Extract the [X, Y] coordinate from the center of the cell holding the provided text.  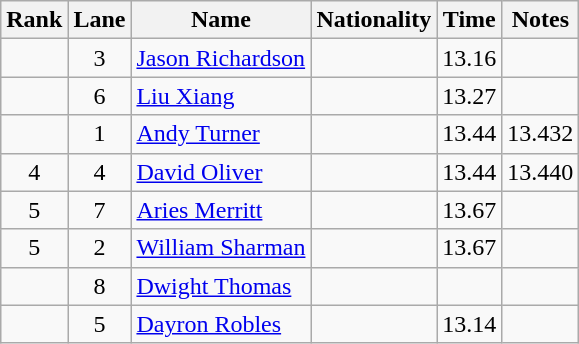
13.27 [470, 96]
Andy Turner [221, 134]
Liu Xiang [221, 96]
1 [100, 134]
David Oliver [221, 172]
Time [470, 20]
Aries Merritt [221, 210]
Rank [34, 20]
Notes [540, 20]
13.432 [540, 134]
Nationality [374, 20]
William Sharman [221, 248]
Jason Richardson [221, 58]
Dwight Thomas [221, 286]
Name [221, 20]
2 [100, 248]
Dayron Robles [221, 324]
Lane [100, 20]
13.16 [470, 58]
6 [100, 96]
13.14 [470, 324]
7 [100, 210]
8 [100, 286]
13.440 [540, 172]
3 [100, 58]
